Output the [X, Y] coordinate of the center of the cell containing the given text.  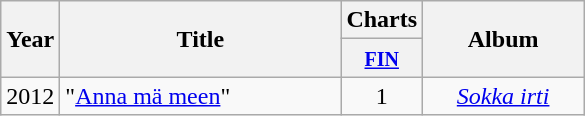
FIN [382, 58]
2012 [30, 96]
Charts [382, 20]
Title [200, 39]
Album [504, 39]
Year [30, 39]
1 [382, 96]
"Anna mä meen" [200, 96]
Sokka irti [504, 96]
